Extract the (x, y) coordinate from the center of the cell holding the provided text.  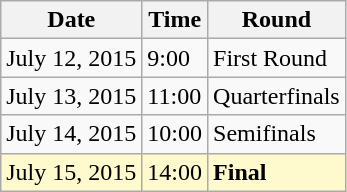
July 13, 2015 (72, 96)
14:00 (175, 172)
11:00 (175, 96)
July 12, 2015 (72, 58)
July 15, 2015 (72, 172)
Final (277, 172)
10:00 (175, 134)
Quarterfinals (277, 96)
First Round (277, 58)
Semifinals (277, 134)
Time (175, 20)
July 14, 2015 (72, 134)
Round (277, 20)
Date (72, 20)
9:00 (175, 58)
